Find where the given text appears and provide that cell's center as [X, Y] coordinate. 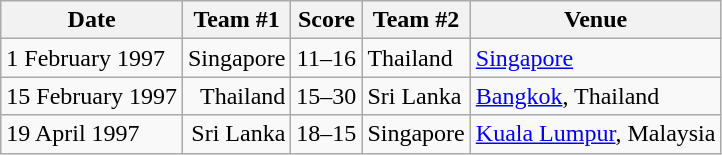
19 April 1997 [92, 134]
Venue [596, 20]
Team #2 [416, 20]
Kuala Lumpur, Malaysia [596, 134]
Bangkok, Thailand [596, 96]
18–15 [326, 134]
Score [326, 20]
15 February 1997 [92, 96]
11–16 [326, 58]
15–30 [326, 96]
Team #1 [236, 20]
Date [92, 20]
1 February 1997 [92, 58]
